Capture the cell that displays the provided text and extract its (X, Y) central coordinate. 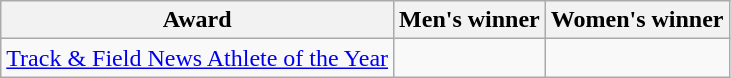
Track & Field News Athlete of the Year (198, 58)
Women's winner (637, 20)
Men's winner (470, 20)
Award (198, 20)
